For the text-containing cell, return its midpoint in [x, y] coordinate format. 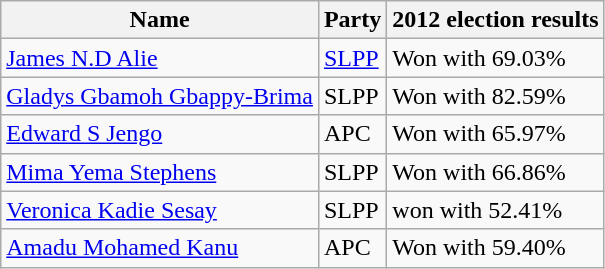
Won with 59.40% [496, 248]
Won with 65.97% [496, 134]
Veronica Kadie Sesay [160, 210]
Mima Yema Stephens [160, 172]
Party [352, 20]
Gladys Gbamoh Gbappy-Brima [160, 96]
Amadu Mohamed Kanu [160, 248]
2012 election results [496, 20]
Won with 69.03% [496, 58]
Won with 82.59% [496, 96]
Name [160, 20]
won with 52.41% [496, 210]
Won with 66.86% [496, 172]
Edward S Jengo [160, 134]
James N.D Alie [160, 58]
